Output the (X, Y) coordinate of the center of the cell containing the given text.  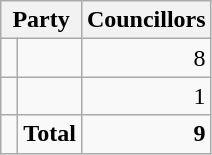
9 (146, 134)
1 (146, 96)
8 (146, 58)
Councillors (146, 20)
Party (42, 20)
Total (50, 134)
